Return (X, Y) of the center of cell containing provided text 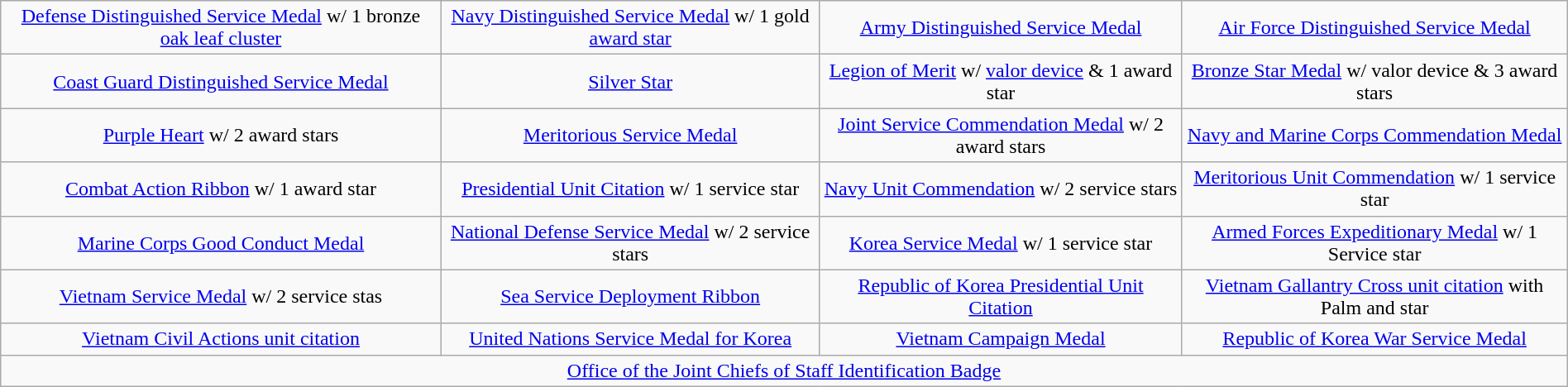
Bronze Star Medal w/ valor device & 3 award stars (1374, 81)
Armed Forces Expeditionary Medal w/ 1 Service star (1374, 243)
Marine Corps Good Conduct Medal (221, 243)
Vietnam Campaign Medal (1001, 339)
Vietnam Service Medal w/ 2 service stas (221, 296)
Coast Guard Distinguished Service Medal (221, 81)
Joint Service Commendation Medal w/ 2 award stars (1001, 136)
Navy Distinguished Service Medal w/ 1 gold award star (630, 28)
Combat Action Ribbon w/ 1 award star (221, 189)
Republic of Korea Presidential Unit Citation (1001, 296)
Vietnam Gallantry Cross unit citation with Palm and star (1374, 296)
Republic of Korea War Service Medal (1374, 339)
Meritorious Service Medal (630, 136)
Silver Star (630, 81)
Army Distinguished Service Medal (1001, 28)
Purple Heart w/ 2 award stars (221, 136)
National Defense Service Medal w/ 2 service stars (630, 243)
United Nations Service Medal for Korea (630, 339)
Legion of Merit w/ valor device & 1 award star (1001, 81)
Korea Service Medal w/ 1 service star (1001, 243)
Vietnam Civil Actions unit citation (221, 339)
Sea Service Deployment Ribbon (630, 296)
Navy Unit Commendation w/ 2 service stars (1001, 189)
Meritorious Unit Commendation w/ 1 service star (1374, 189)
Defense Distinguished Service Medal w/ 1 bronze oak leaf cluster (221, 28)
Presidential Unit Citation w/ 1 service star (630, 189)
Air Force Distinguished Service Medal (1374, 28)
Office of the Joint Chiefs of Staff Identification Badge (784, 370)
Navy and Marine Corps Commendation Medal (1374, 136)
